Scan for the cell matching the given text and deliver its (X, Y) coordinate at center. 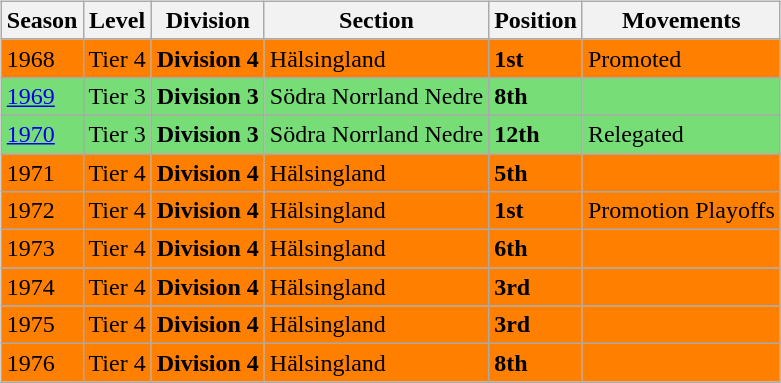
Movements (681, 20)
1972 (42, 211)
Position (536, 20)
1973 (42, 249)
Division (208, 20)
1975 (42, 325)
1976 (42, 363)
1969 (42, 96)
1974 (42, 287)
Level (117, 20)
Promotion Playoffs (681, 211)
Season (42, 20)
12th (536, 134)
1970 (42, 134)
1968 (42, 58)
6th (536, 249)
Section (376, 20)
1971 (42, 173)
Promoted (681, 58)
5th (536, 173)
Relegated (681, 134)
